Determine the (x, y) coordinate at the center of the cell enclosing the given text.  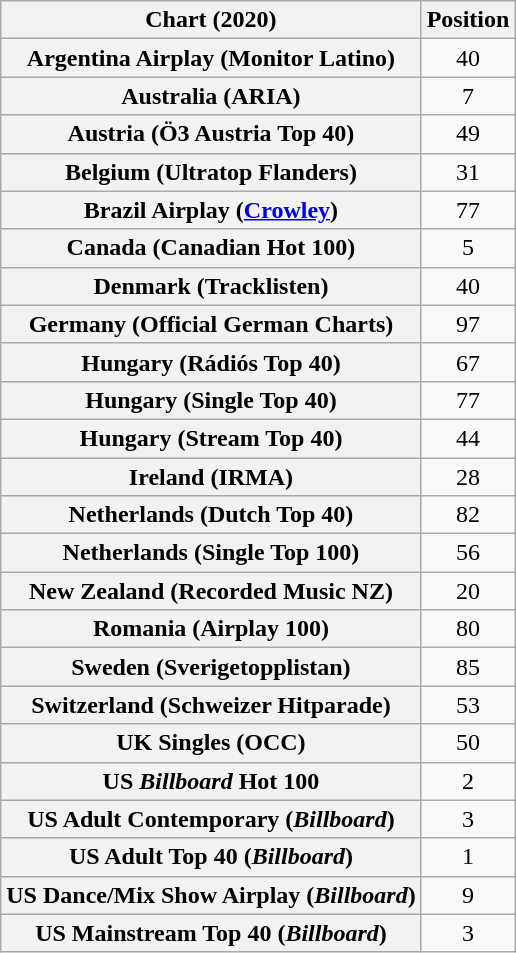
Brazil Airplay (Crowley) (211, 210)
85 (468, 667)
80 (468, 629)
Switzerland (Schweizer Hitparade) (211, 705)
US Adult Contemporary (Billboard) (211, 819)
7 (468, 96)
67 (468, 362)
Canada (Canadian Hot 100) (211, 248)
US Dance/Mix Show Airplay (Billboard) (211, 895)
Denmark (Tracklisten) (211, 286)
Hungary (Single Top 40) (211, 400)
Argentina Airplay (Monitor Latino) (211, 58)
Sweden (Sverigetopplistan) (211, 667)
9 (468, 895)
31 (468, 172)
Position (468, 20)
Hungary (Rádiós Top 40) (211, 362)
US Mainstream Top 40 (Billboard) (211, 933)
New Zealand (Recorded Music NZ) (211, 591)
82 (468, 515)
2 (468, 781)
56 (468, 553)
28 (468, 477)
50 (468, 743)
Netherlands (Dutch Top 40) (211, 515)
Austria (Ö3 Austria Top 40) (211, 134)
Netherlands (Single Top 100) (211, 553)
US Billboard Hot 100 (211, 781)
US Adult Top 40 (Billboard) (211, 857)
UK Singles (OCC) (211, 743)
1 (468, 857)
Germany (Official German Charts) (211, 324)
5 (468, 248)
Ireland (IRMA) (211, 477)
Hungary (Stream Top 40) (211, 438)
97 (468, 324)
Romania (Airplay 100) (211, 629)
44 (468, 438)
Chart (2020) (211, 20)
Belgium (Ultratop Flanders) (211, 172)
20 (468, 591)
53 (468, 705)
49 (468, 134)
Australia (ARIA) (211, 96)
